Extract the (x, y) coordinate from the center of the cell holding the provided text.  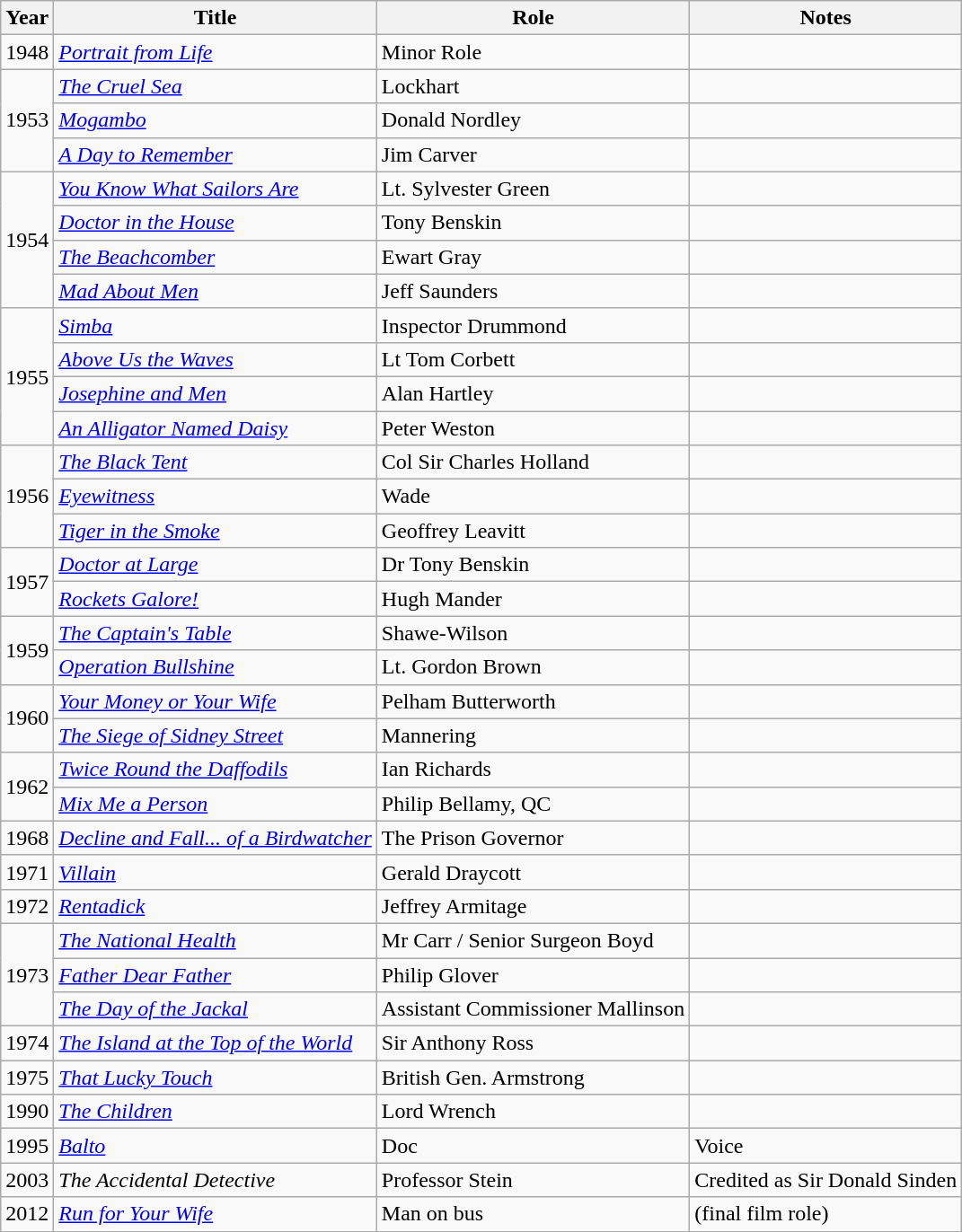
Mad About Men (216, 291)
Donald Nordley (533, 120)
Voice (826, 1146)
Jim Carver (533, 154)
British Gen. Armstrong (533, 1078)
Eyewitness (216, 497)
1953 (27, 120)
Dr Tony Benskin (533, 565)
1954 (27, 240)
Your Money or Your Wife (216, 701)
Credited as Sir Donald Sinden (826, 1180)
Tiger in the Smoke (216, 531)
Wade (533, 497)
The Cruel Sea (216, 86)
Sir Anthony Ross (533, 1043)
Doc (533, 1146)
Jeff Saunders (533, 291)
1956 (27, 497)
1957 (27, 582)
You Know What Sailors Are (216, 189)
2012 (27, 1214)
The Prison Governor (533, 838)
Philip Glover (533, 974)
The Captain's Table (216, 633)
Tony Benskin (533, 223)
Rentadick (216, 906)
Decline and Fall... of a Birdwatcher (216, 838)
The Accidental Detective (216, 1180)
Lord Wrench (533, 1112)
Mr Carr / Senior Surgeon Boyd (533, 940)
Portrait from Life (216, 52)
Col Sir Charles Holland (533, 462)
Twice Round the Daffodils (216, 770)
1990 (27, 1112)
An Alligator Named Daisy (216, 428)
Mix Me a Person (216, 804)
Ewart Gray (533, 257)
Ian Richards (533, 770)
Role (533, 18)
Geoffrey Leavitt (533, 531)
Man on bus (533, 1214)
Mogambo (216, 120)
1962 (27, 787)
1995 (27, 1146)
Above Us the Waves (216, 359)
The Siege of Sidney Street (216, 735)
1959 (27, 650)
Peter Weston (533, 428)
Pelham Butterworth (533, 701)
Hugh Mander (533, 599)
The Children (216, 1112)
Lt. Sylvester Green (533, 189)
The Beachcomber (216, 257)
Jeffrey Armitage (533, 906)
Villain (216, 872)
1974 (27, 1043)
Mannering (533, 735)
1973 (27, 974)
That Lucky Touch (216, 1078)
The National Health (216, 940)
Lt Tom Corbett (533, 359)
Rockets Galore! (216, 599)
Year (27, 18)
2003 (27, 1180)
(final film role) (826, 1214)
Operation Bullshine (216, 667)
Professor Stein (533, 1180)
The Day of the Jackal (216, 1009)
Gerald Draycott (533, 872)
1971 (27, 872)
Assistant Commissioner Mallinson (533, 1009)
Inspector Drummond (533, 325)
Title (216, 18)
Simba (216, 325)
The Island at the Top of the World (216, 1043)
The Black Tent (216, 462)
Alan Hartley (533, 393)
Josephine and Men (216, 393)
1948 (27, 52)
1960 (27, 718)
1968 (27, 838)
Father Dear Father (216, 974)
Lockhart (533, 86)
Doctor in the House (216, 223)
Doctor at Large (216, 565)
1972 (27, 906)
1975 (27, 1078)
1955 (27, 376)
Philip Bellamy, QC (533, 804)
A Day to Remember (216, 154)
Minor Role (533, 52)
Lt. Gordon Brown (533, 667)
Run for Your Wife (216, 1214)
Shawe-Wilson (533, 633)
Balto (216, 1146)
Notes (826, 18)
